Find where the given text appears and provide that cell's center as (x, y) coordinate. 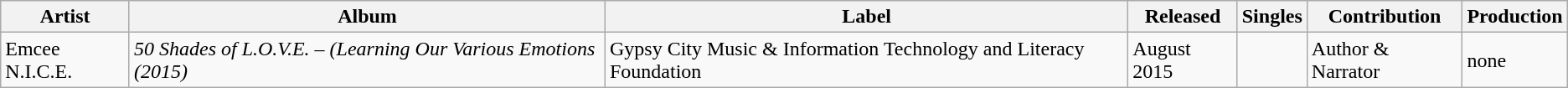
Label (866, 17)
Production (1514, 17)
50 Shades of L.O.V.E. – (Learning Our Various Emotions (2015) (367, 60)
Contribution (1385, 17)
Author & Narrator (1385, 60)
August 2015 (1183, 60)
Singles (1271, 17)
Artist (65, 17)
Emcee N.I.C.E. (65, 60)
none (1514, 60)
Gypsy City Music & Information Technology and Literacy Foundation (866, 60)
Released (1183, 17)
Album (367, 17)
